Search for the cell housing the specified text and yield its [x, y] center coordinate. 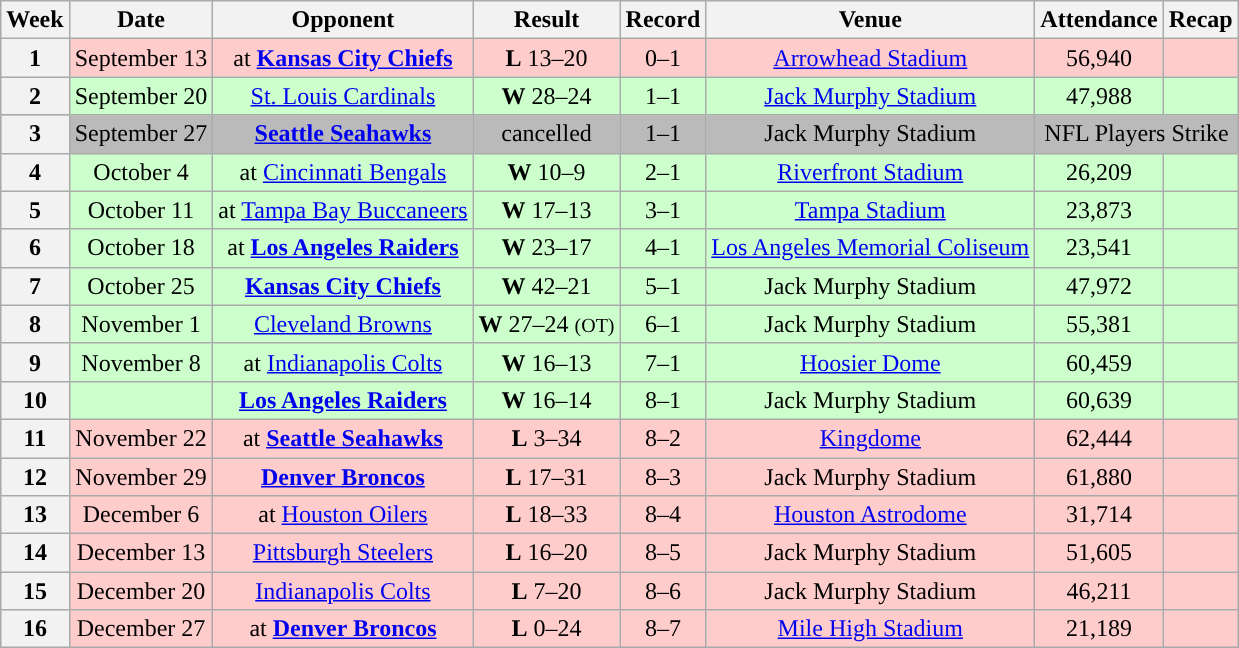
W 10–9 [546, 172]
47,972 [1099, 286]
23,873 [1099, 210]
0–1 [663, 58]
at Indianapolis Colts [343, 362]
3–1 [663, 210]
3 [35, 134]
Seattle Seahawks [343, 134]
8–1 [663, 400]
61,880 [1099, 477]
2 [35, 96]
W 42–21 [546, 286]
L 17–31 [546, 477]
October 18 [141, 248]
Record [663, 20]
60,639 [1099, 400]
8–4 [663, 515]
L 0–24 [546, 629]
23,541 [1099, 248]
October 4 [141, 172]
Hoosier Dome [870, 362]
W 16–13 [546, 362]
at Tampa Bay Buccaneers [343, 210]
9 [35, 362]
W 17–13 [546, 210]
Result [546, 20]
Attendance [1099, 20]
62,444 [1099, 438]
51,605 [1099, 553]
November 29 [141, 477]
31,714 [1099, 515]
at Kansas City Chiefs [343, 58]
at Cincinnati Bengals [343, 172]
L 18–33 [546, 515]
2–1 [663, 172]
Riverfront Stadium [870, 172]
L 3–34 [546, 438]
5–1 [663, 286]
NFL Players Strike [1136, 134]
L 13–20 [546, 58]
47,988 [1099, 96]
Recap [1200, 20]
December 13 [141, 553]
55,381 [1099, 324]
October 25 [141, 286]
at Seattle Seahawks [343, 438]
5 [35, 210]
November 1 [141, 324]
6 [35, 248]
November 22 [141, 438]
Mile High Stadium [870, 629]
7 [35, 286]
December 20 [141, 591]
16 [35, 629]
December 27 [141, 629]
8 [35, 324]
Venue [870, 20]
Pittsburgh Steelers [343, 553]
7–1 [663, 362]
12 [35, 477]
September 13 [141, 58]
14 [35, 553]
Date [141, 20]
Tampa Stadium [870, 210]
St. Louis Cardinals [343, 96]
Indianapolis Colts [343, 591]
8–5 [663, 553]
8–3 [663, 477]
W 27–24 (OT) [546, 324]
21,189 [1099, 629]
8–7 [663, 629]
Kansas City Chiefs [343, 286]
W 23–17 [546, 248]
Arrowhead Stadium [870, 58]
56,940 [1099, 58]
4–1 [663, 248]
Opponent [343, 20]
W 16–14 [546, 400]
October 11 [141, 210]
Denver Broncos [343, 477]
L 16–20 [546, 553]
L 7–20 [546, 591]
46,211 [1099, 591]
cancelled [546, 134]
Cleveland Browns [343, 324]
December 6 [141, 515]
September 20 [141, 96]
at Denver Broncos [343, 629]
8–2 [663, 438]
6–1 [663, 324]
Kingdome [870, 438]
4 [35, 172]
26,209 [1099, 172]
13 [35, 515]
Los Angeles Raiders [343, 400]
10 [35, 400]
November 8 [141, 362]
W 28–24 [546, 96]
15 [35, 591]
Houston Astrodome [870, 515]
September 27 [141, 134]
at Houston Oilers [343, 515]
8–6 [663, 591]
60,459 [1099, 362]
11 [35, 438]
at Los Angeles Raiders [343, 248]
Week [35, 20]
1 [35, 58]
Los Angeles Memorial Coliseum [870, 248]
